Find where the given text appears and provide that cell's center as [X, Y] coordinate. 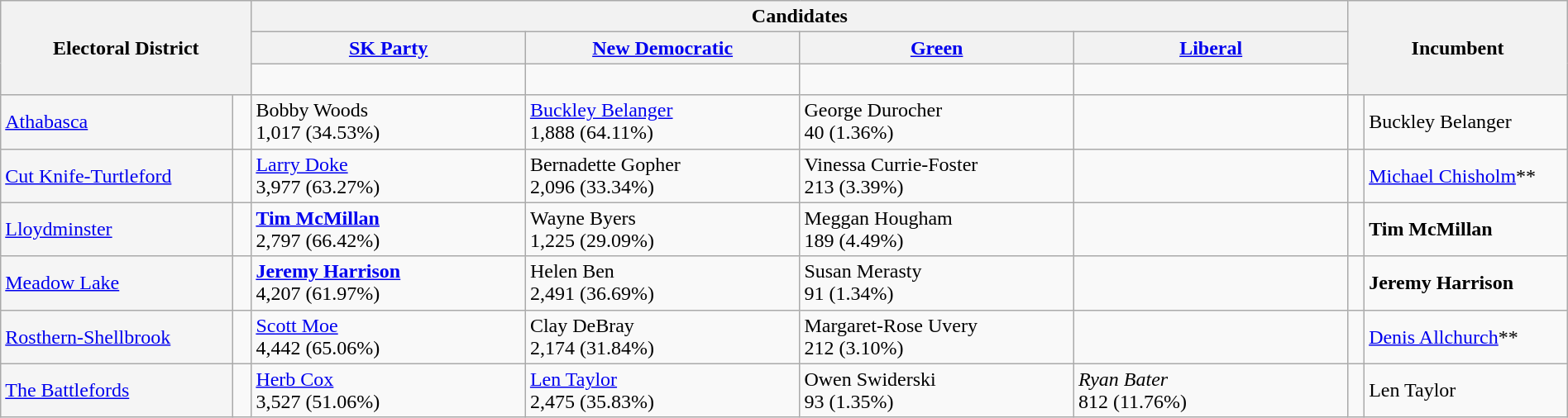
New Democratic [662, 48]
Len Taylor 2,475 (35.83%) [662, 390]
Larry Doke 3,977 (63.27%) [389, 175]
Jeremy Harrison [1466, 283]
Helen Ben 2,491 (36.69%) [662, 283]
Lloydminster [117, 230]
Clay DeBray 2,174 (31.84%) [662, 337]
Rosthern-Shellbrook [117, 337]
Owen Swiderski 93 (1.35%) [937, 390]
Bobby Woods 1,017 (34.53%) [389, 122]
Buckley Belanger [1466, 122]
Liberal [1211, 48]
Meadow Lake [117, 283]
Michael Chisholm** [1466, 175]
Vinessa Currie-Foster 213 (3.39%) [937, 175]
SK Party [389, 48]
Incumbent [1457, 48]
Athabasca [117, 122]
Margaret-Rose Uvery 212 (3.10%) [937, 337]
Scott Moe 4,442 (65.06%) [389, 337]
Tim McMillan [1466, 230]
Electoral District [126, 48]
Cut Knife-Turtleford [117, 175]
George Durocher 40 (1.36%) [937, 122]
Candidates [800, 17]
Wayne Byers 1,225 (29.09%) [662, 230]
Susan Merasty 91 (1.34%) [937, 283]
Bernadette Gopher 2,096 (33.34%) [662, 175]
Len Taylor [1466, 390]
Meggan Hougham 189 (4.49%) [937, 230]
The Battlefords [117, 390]
Tim McMillan 2,797 (66.42%) [389, 230]
Ryan Bater 812 (11.76%) [1211, 390]
Denis Allchurch** [1466, 337]
Herb Cox 3,527 (51.06%) [389, 390]
Jeremy Harrison 4,207 (61.97%) [389, 283]
Buckley Belanger 1,888 (64.11%) [662, 122]
Green [937, 48]
